Determine the [X, Y] coordinate at the center of the cell enclosing the given text.  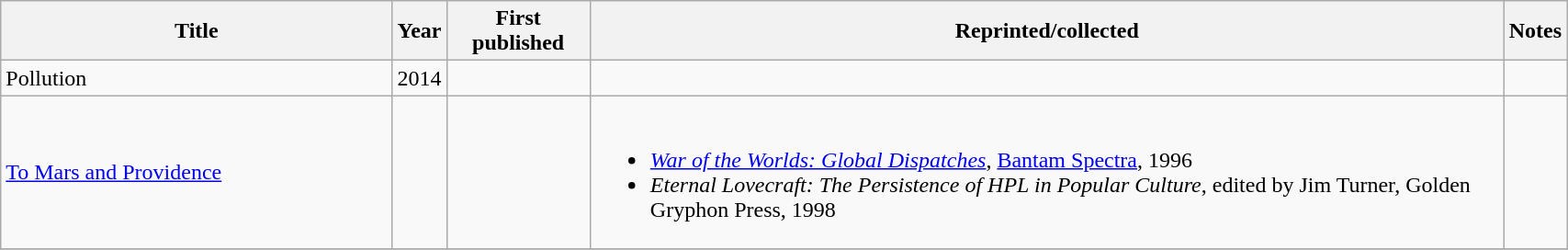
2014 [419, 78]
To Mars and Providence [197, 173]
First published [518, 31]
Title [197, 31]
Pollution [197, 78]
Notes [1535, 31]
Reprinted/collected [1047, 31]
Year [419, 31]
